From the cell containing the given text, extract its center point as (X, Y) coordinate. 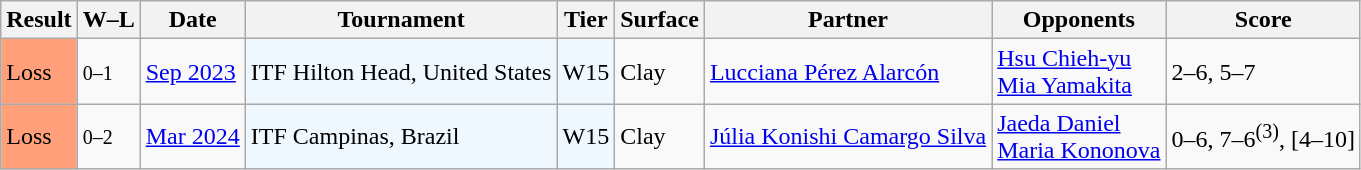
Partner (848, 20)
Date (192, 20)
0–6, 7–6(3), [4–10] (1263, 136)
Surface (660, 20)
Result (39, 20)
W–L (108, 20)
Júlia Konishi Camargo Silva (848, 136)
Hsu Chieh-yu Mia Yamakita (1079, 72)
0–2 (108, 136)
ITF Hilton Head, United States (401, 72)
Score (1263, 20)
Mar 2024 (192, 136)
Jaeda Daniel Maria Kononova (1079, 136)
Tier (586, 20)
ITF Campinas, Brazil (401, 136)
2–6, 5–7 (1263, 72)
Sep 2023 (192, 72)
Opponents (1079, 20)
0–1 (108, 72)
Lucciana Pérez Alarcón (848, 72)
Tournament (401, 20)
